Provide the [X, Y] coordinate of the cell's center where the given text is located.  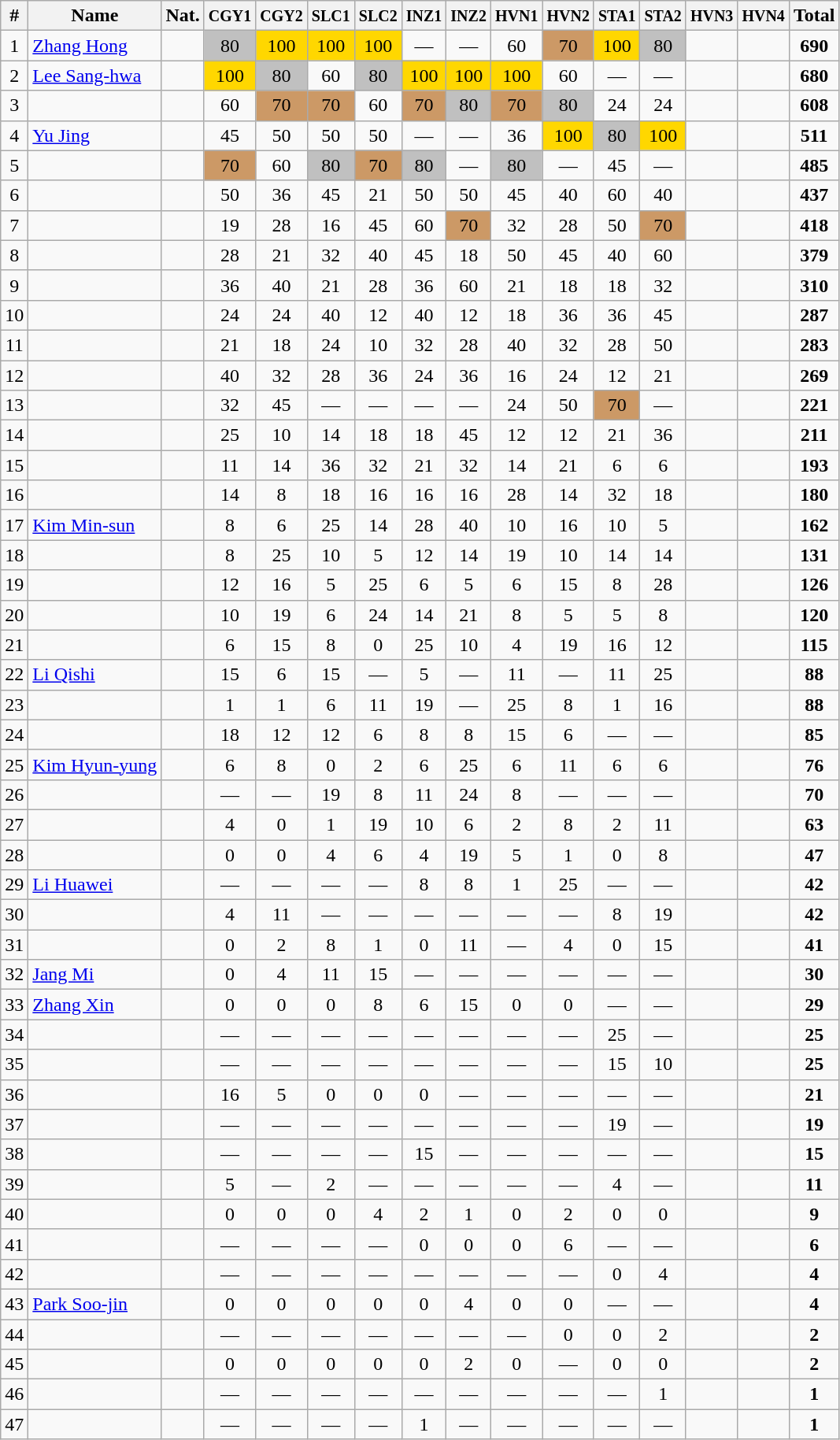
379 [814, 255]
Kim Min-sun [94, 525]
Park Soo-jin [94, 1304]
Total [814, 16]
37 [14, 1124]
SLC1 [331, 16]
287 [814, 315]
STA1 [616, 16]
76 [814, 764]
485 [814, 165]
38 [14, 1154]
SLC2 [378, 16]
Li Huawei [94, 885]
418 [814, 225]
120 [814, 615]
STA2 [663, 16]
35 [14, 1064]
31 [14, 945]
Zhang Hong [94, 46]
Kim Hyun-yung [94, 764]
CGY2 [282, 16]
131 [814, 555]
608 [814, 106]
310 [814, 285]
26 [14, 794]
34 [14, 1035]
511 [814, 135]
39 [14, 1184]
27 [14, 824]
126 [814, 585]
437 [814, 195]
43 [14, 1304]
63 [814, 824]
HVN3 [712, 16]
680 [814, 76]
INZ1 [424, 16]
690 [814, 46]
Lee Sang-hwa [94, 76]
23 [14, 705]
20 [14, 615]
Jang Mi [94, 975]
3 [14, 106]
162 [814, 525]
Nat. [183, 16]
HVN4 [764, 16]
33 [14, 1005]
283 [814, 345]
180 [814, 495]
INZ2 [469, 16]
44 [14, 1334]
22 [14, 675]
85 [814, 735]
Yu Jing [94, 135]
Name [94, 16]
211 [814, 435]
HVN2 [568, 16]
193 [814, 465]
7 [14, 225]
HVN1 [516, 16]
Zhang Xin [94, 1005]
Li Qishi [94, 675]
46 [14, 1394]
CGY1 [230, 16]
221 [814, 405]
13 [14, 405]
# [14, 16]
115 [814, 645]
17 [14, 525]
269 [814, 376]
